Search for the cell housing the specified text and yield its [X, Y] center coordinate. 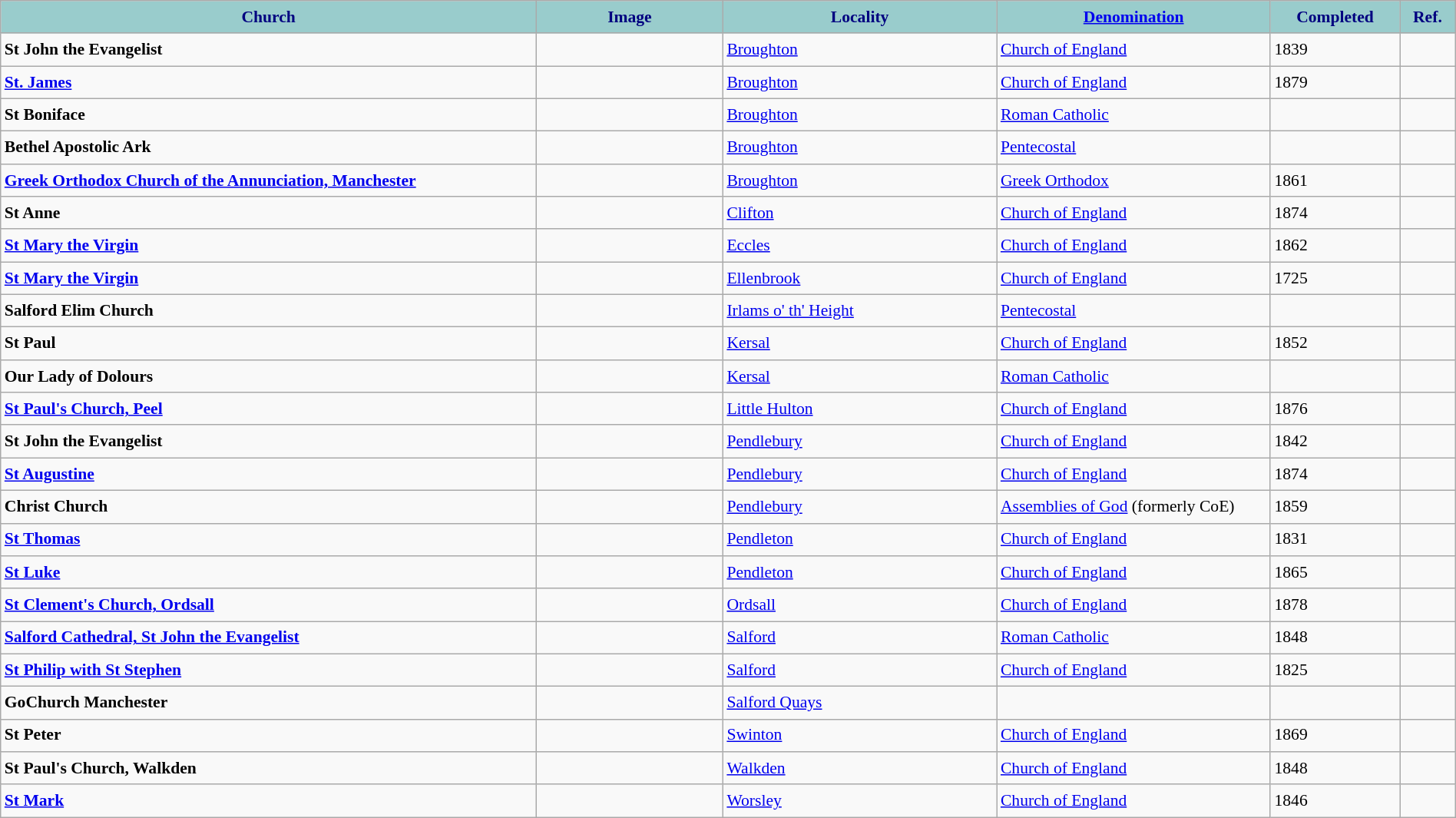
1825 [1335, 670]
1865 [1335, 573]
St Thomas [269, 539]
Ellenbrook [860, 278]
Clifton [860, 214]
Greek Orthodox Church of the Annunciation, Manchester [269, 181]
1852 [1335, 344]
1831 [1335, 539]
GoChurch Manchester [269, 704]
1869 [1335, 736]
1862 [1335, 246]
Assemblies of God (formerly CoE) [1133, 507]
Greek Orthodox [1133, 181]
St Peter [269, 736]
1839 [1335, 51]
Eccles [860, 246]
Bethel Apostolic Ark [269, 147]
St Anne [269, 214]
Worsley [860, 802]
Walkden [860, 768]
Locality [860, 17]
1861 [1335, 181]
St Luke [269, 573]
St. James [269, 83]
Swinton [860, 736]
St Paul [269, 344]
1876 [1335, 409]
Salford Cathedral, St John the Evangelist [269, 638]
1842 [1335, 442]
Salford Elim Church [269, 312]
Ordsall [860, 605]
St Paul's Church, Walkden [269, 768]
St Boniface [269, 115]
Image [630, 17]
Christ Church [269, 507]
1878 [1335, 605]
St Paul's Church, Peel [269, 409]
Denomination [1133, 17]
Ref. [1428, 17]
1859 [1335, 507]
1725 [1335, 278]
St Mark [269, 802]
1879 [1335, 83]
St Clement's Church, Ordsall [269, 605]
St Augustine [269, 475]
Church [269, 17]
Irlams o' th' Height [860, 312]
Our Lady of Dolours [269, 376]
1846 [1335, 802]
St Philip with St Stephen [269, 670]
Salford Quays [860, 704]
Little Hulton [860, 409]
Completed [1335, 17]
